Provide the (x, y) coordinate of the cell's center where the given text is located.  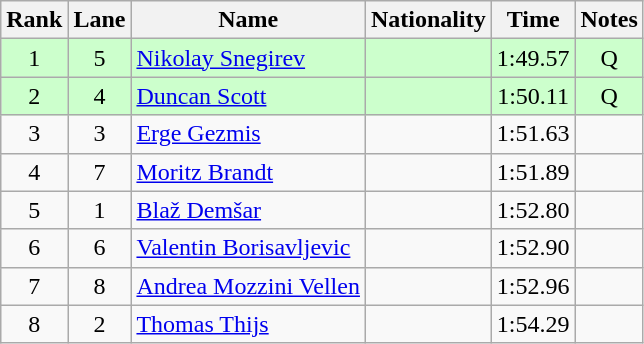
1:52.80 (533, 210)
1:52.96 (533, 286)
Time (533, 20)
1:51.63 (533, 134)
Erge Gezmis (248, 134)
Rank (34, 20)
1:52.90 (533, 248)
Nationality (428, 20)
Name (248, 20)
1:49.57 (533, 58)
Duncan Scott (248, 96)
Nikolay Snegirev (248, 58)
1:51.89 (533, 172)
1:54.29 (533, 324)
Thomas Thijs (248, 324)
1:50.11 (533, 96)
Valentin Borisavljevic (248, 248)
Blaž Demšar (248, 210)
Lane (100, 20)
Moritz Brandt (248, 172)
Andrea Mozzini Vellen (248, 286)
Notes (609, 20)
